Extract the (x, y) coordinate from the center of the cell holding the provided text.  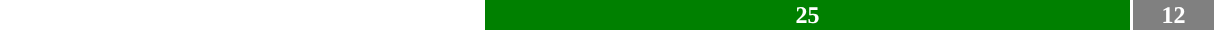
25 (807, 15)
